Detect which cell encompasses the target text, then output its [X, Y] center coordinate. 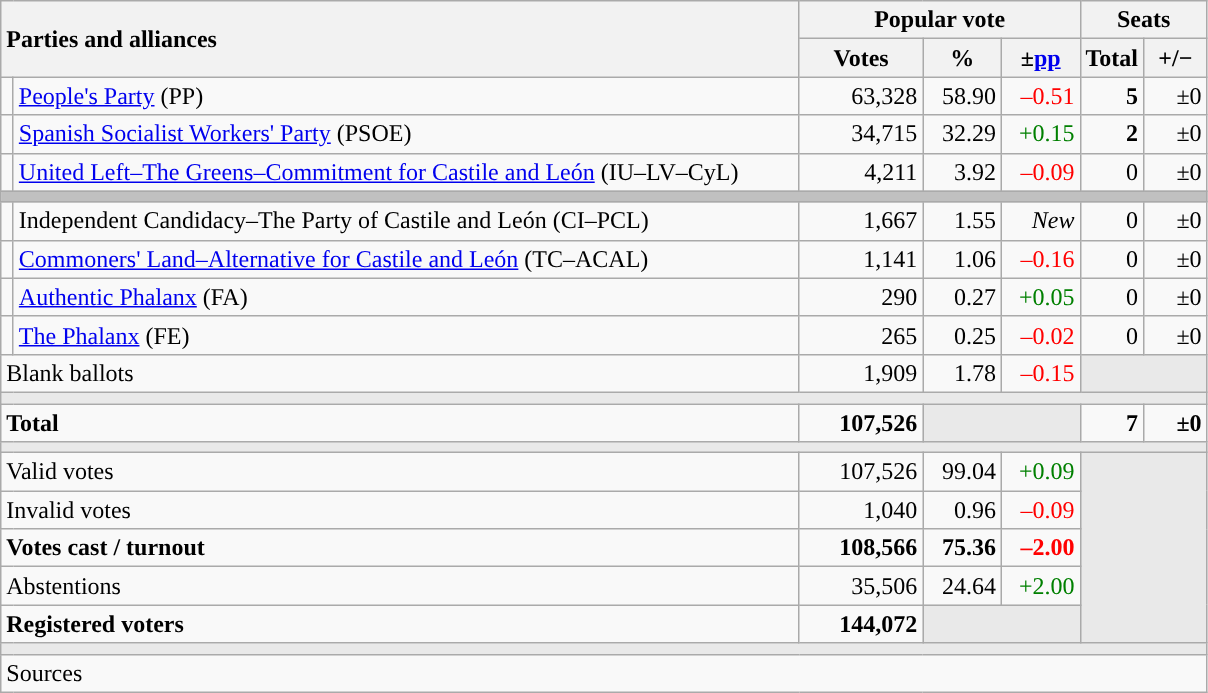
1,141 [861, 259]
+0.05 [1040, 297]
–2.00 [1040, 548]
New [1040, 221]
±pp [1040, 58]
–0.16 [1040, 259]
108,566 [861, 548]
Parties and alliances [400, 39]
265 [861, 335]
+0.15 [1040, 134]
–0.51 [1040, 96]
24.64 [962, 586]
Votes cast / turnout [400, 548]
0.27 [962, 297]
–0.15 [1040, 373]
Invalid votes [400, 510]
+2.00 [1040, 586]
People's Party (PP) [406, 96]
–0.02 [1040, 335]
+/− [1176, 58]
35,506 [861, 586]
+0.09 [1040, 472]
34,715 [861, 134]
0.96 [962, 510]
1,909 [861, 373]
1.06 [962, 259]
75.36 [962, 548]
Spanish Socialist Workers' Party (PSOE) [406, 134]
5 [1112, 96]
32.29 [962, 134]
58.90 [962, 96]
Commoners' Land–Alternative for Castile and León (TC–ACAL) [406, 259]
Valid votes [400, 472]
1,667 [861, 221]
Blank ballots [400, 373]
Popular vote [940, 20]
144,072 [861, 624]
7 [1112, 423]
Votes [861, 58]
99.04 [962, 472]
% [962, 58]
Sources [604, 673]
Seats [1144, 20]
1,040 [861, 510]
Registered voters [400, 624]
United Left–The Greens–Commitment for Castile and León (IU–LV–CyL) [406, 172]
Independent Candidacy–The Party of Castile and León (CI–PCL) [406, 221]
1.55 [962, 221]
0.25 [962, 335]
1.78 [962, 373]
290 [861, 297]
2 [1112, 134]
4,211 [861, 172]
The Phalanx (FE) [406, 335]
3.92 [962, 172]
63,328 [861, 96]
Authentic Phalanx (FA) [406, 297]
Abstentions [400, 586]
